Pinpoint the cell where the given text exists, returning its (X, Y) midpoint coordinate. 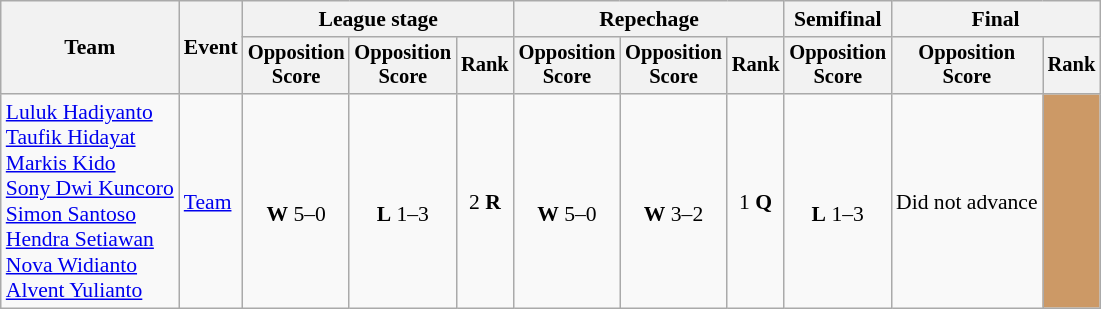
Final (996, 19)
Semifinal (838, 19)
League stage (378, 19)
Luluk HadiyantoTaufik HidayatMarkis KidoSony Dwi KuncoroSimon SantosoHendra SetiawanNova WidiantoAlvent Yulianto (90, 201)
2 R (485, 201)
Repechage (650, 19)
1 Q (756, 201)
W 3–2 (674, 201)
Did not advance (967, 201)
Event (211, 48)
